Pinpoint the cell where the given text exists, returning its [X, Y] midpoint coordinate. 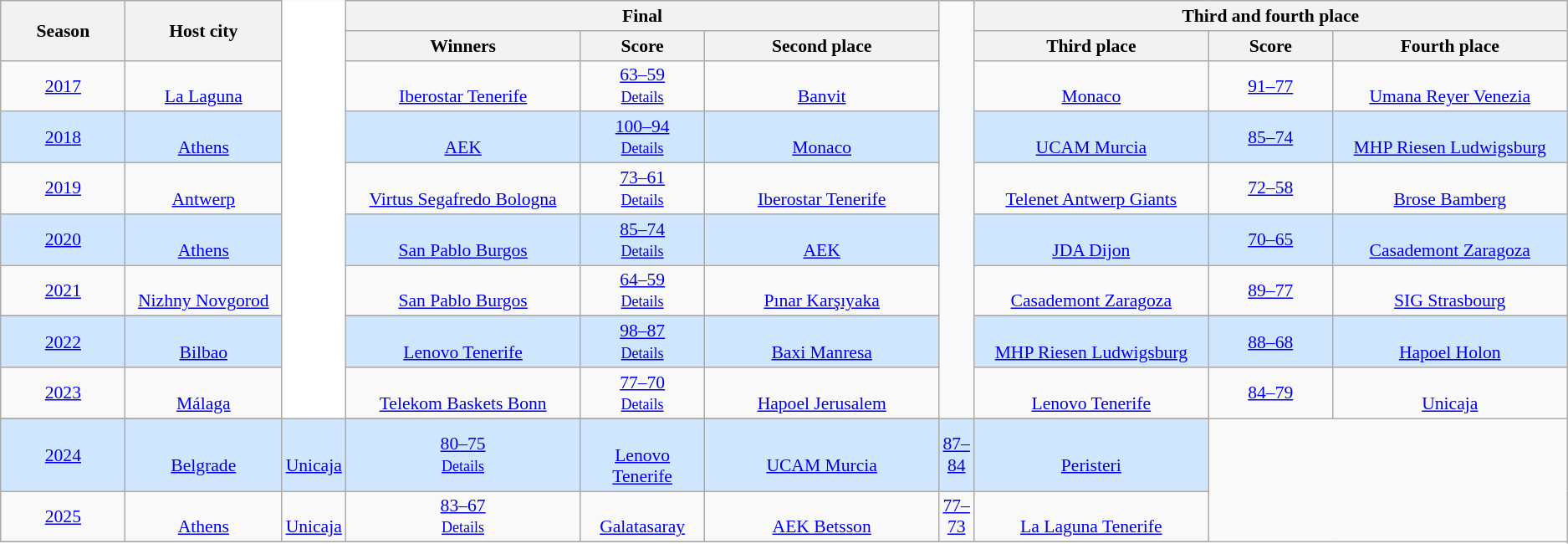
Banvit [822, 85]
La Laguna [204, 85]
Third and fourth place [1271, 16]
91–77 [1271, 85]
85–74Details [642, 239]
Second place [822, 46]
98–87Details [642, 341]
2022 [64, 341]
87–84 [957, 455]
70–65 [1271, 239]
Nizhny Novgorod [204, 291]
Bilbao [204, 341]
Season [64, 30]
Brose Bamberg [1450, 189]
63–59Details [642, 85]
77–70Details [642, 393]
77–73 [957, 517]
72–58 [1271, 189]
Fourth place [1450, 46]
Hapoel Holon [1450, 341]
83–67Details [463, 517]
Antwerp [204, 189]
Final [642, 16]
Winners [463, 46]
2025 [64, 517]
2018 [64, 137]
73–61Details [642, 189]
2021 [64, 291]
Peristeri [1091, 455]
Málaga [204, 393]
Hapoel Jerusalem [822, 393]
Umana Reyer Venezia [1450, 85]
80–75Details [463, 455]
89–77 [1271, 291]
2020 [64, 239]
Host city [204, 30]
Pınar Karşıyaka [822, 291]
Third place [1091, 46]
AEK Betsson [822, 517]
Virtus Segafredo Bologna [463, 189]
88–68 [1271, 341]
Belgrade [204, 455]
2019 [64, 189]
Galatasaray [642, 517]
JDA Dijon [1091, 239]
La Laguna Tenerife [1091, 517]
64–59Details [642, 291]
84–79 [1271, 393]
85–74 [1271, 137]
SIG Strasbourg [1450, 291]
100–94Details [642, 137]
2023 [64, 393]
2017 [64, 85]
2024 [64, 455]
Baxi Manresa [822, 341]
Telekom Baskets Bonn [463, 393]
Telenet Antwerp Giants [1091, 189]
